From the cell containing the given text, extract its center point as [X, Y] coordinate. 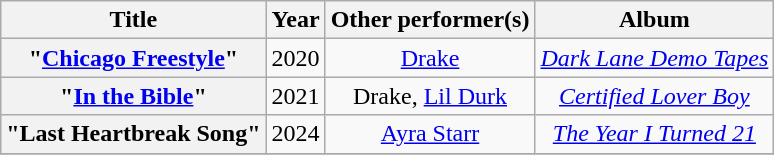
Drake, Lil Durk [430, 96]
Dark Lane Demo Tapes [654, 58]
2020 [296, 58]
Album [654, 20]
Drake [430, 58]
"Chicago Freestyle" [134, 58]
"Last Heartbreak Song" [134, 134]
2021 [296, 96]
Ayra Starr [430, 134]
Other performer(s) [430, 20]
"In the Bible" [134, 96]
The Year I Turned 21 [654, 134]
Year [296, 20]
2024 [296, 134]
Certified Lover Boy [654, 96]
Title [134, 20]
